From the cell containing the given text, extract its center point as (x, y) coordinate. 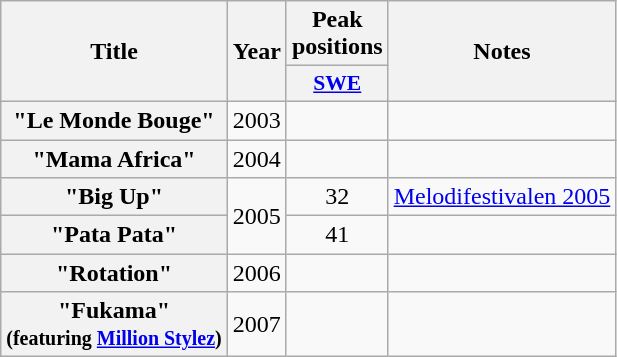
Melodifestivalen 2005 (502, 197)
32 (337, 197)
2007 (256, 324)
Year (256, 52)
2005 (256, 216)
SWE (337, 84)
"Big Up" (114, 197)
2003 (256, 120)
"Rotation" (114, 273)
"Fukama" (featuring Million Stylez) (114, 324)
Notes (502, 52)
41 (337, 235)
Peak positions (337, 34)
Title (114, 52)
"Pata Pata" (114, 235)
2006 (256, 273)
"Mama Africa" (114, 159)
"Le Monde Bouge" (114, 120)
2004 (256, 159)
